Detect which cell encompasses the target text, then output its (x, y) center coordinate. 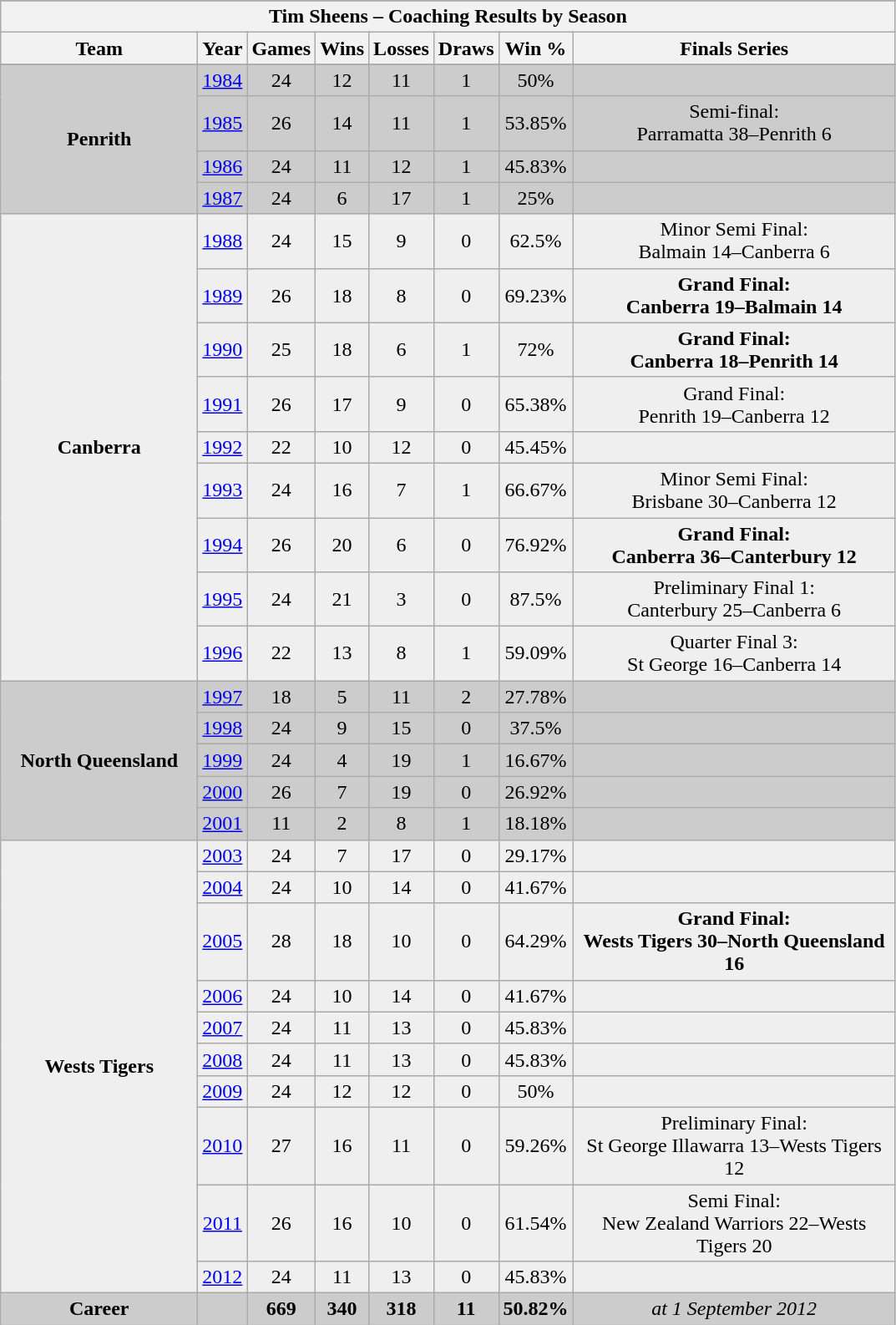
Finals Series (734, 48)
1995 (222, 600)
3 (402, 600)
18.18% (536, 824)
26.92% (536, 792)
Wests Tigers (99, 1066)
2005 (222, 942)
5 (342, 697)
Tim Sheens – Coaching Results by Season (448, 17)
2008 (222, 1059)
669 (281, 1309)
1985 (222, 124)
20 (342, 545)
Grand Final:Canberra 18–Penrith 14 (734, 349)
66.67% (536, 490)
340 (342, 1309)
25% (536, 198)
1993 (222, 490)
Canberra (99, 448)
61.54% (536, 1223)
4 (342, 760)
Year (222, 48)
Semi-final:Parramatta 38–Penrith 6 (734, 124)
28 (281, 942)
16.67% (536, 760)
27.78% (536, 697)
Penrith (99, 139)
Minor Semi Final:Brisbane 30–Canberra 12 (734, 490)
1986 (222, 166)
at 1 September 2012 (734, 1309)
25 (281, 349)
1999 (222, 760)
69.23% (536, 296)
2012 (222, 1277)
1991 (222, 404)
Team (99, 48)
Grand Final:Canberra 19–Balmain 14 (734, 296)
Career (99, 1309)
Preliminary Final 1:Canterbury 25–Canberra 6 (734, 600)
Losses (402, 48)
1989 (222, 296)
27 (281, 1145)
1998 (222, 728)
87.5% (536, 600)
29.17% (536, 855)
Grand Final:Canberra 36–Canterbury 12 (734, 545)
59.09% (536, 653)
50.82% (536, 1309)
1988 (222, 241)
2006 (222, 996)
21 (342, 600)
1987 (222, 198)
2004 (222, 887)
64.29% (536, 942)
2010 (222, 1145)
Wins (342, 48)
Minor Semi Final:Balmain 14–Canberra 6 (734, 241)
1994 (222, 545)
1992 (222, 447)
North Queensland (99, 760)
1996 (222, 653)
Semi Final:New Zealand Warriors 22–Wests Tigers 20 (734, 1223)
Grand Final:Wests Tigers 30–North Queensland 16 (734, 942)
Win % (536, 48)
2009 (222, 1091)
318 (402, 1309)
53.85% (536, 124)
76.92% (536, 545)
2001 (222, 824)
2000 (222, 792)
45.45% (536, 447)
1984 (222, 80)
2003 (222, 855)
Preliminary Final:St George Illawarra 13–Wests Tigers 12 (734, 1145)
Grand Final:Penrith 19–Canberra 12 (734, 404)
Games (281, 48)
Quarter Final 3:St George 16–Canberra 14 (734, 653)
37.5% (536, 728)
2011 (222, 1223)
1990 (222, 349)
65.38% (536, 404)
59.26% (536, 1145)
1997 (222, 697)
62.5% (536, 241)
72% (536, 349)
2007 (222, 1028)
Draws (466, 48)
